Scan for the cell matching the given text and deliver its (X, Y) coordinate at center. 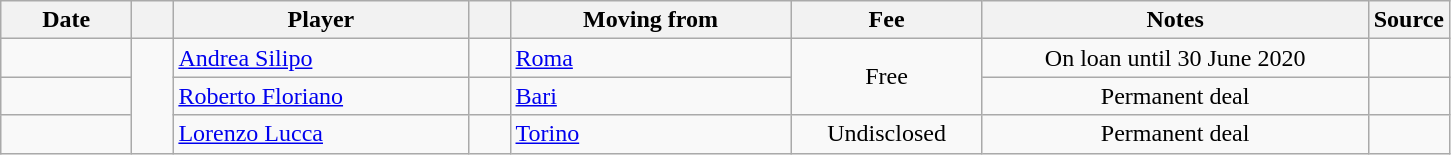
Lorenzo Lucca (321, 134)
Bari (650, 96)
Date (66, 20)
Andrea Silipo (321, 58)
On loan until 30 June 2020 (1175, 58)
Undisclosed (886, 134)
Source (1408, 20)
Free (886, 77)
Player (321, 20)
Moving from (650, 20)
Roma (650, 58)
Roberto Floriano (321, 96)
Torino (650, 134)
Notes (1175, 20)
Fee (886, 20)
